From the cell containing the given text, extract its center point as [X, Y] coordinate. 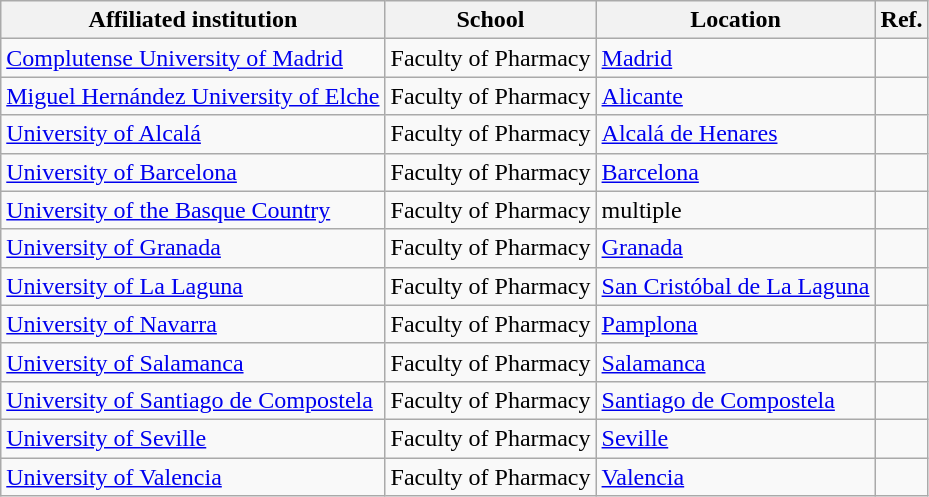
University of Valencia [193, 477]
Seville [736, 438]
University of Salamanca [193, 362]
Miguel Hernández University of Elche [193, 96]
University of the Basque Country [193, 210]
Complutense University of Madrid [193, 58]
University of La Laguna [193, 286]
multiple [736, 210]
Barcelona [736, 172]
Madrid [736, 58]
Granada [736, 248]
Alcalá de Henares [736, 134]
Salamanca [736, 362]
School [490, 20]
Valencia [736, 477]
University of Barcelona [193, 172]
Santiago de Compostela [736, 400]
University of Navarra [193, 324]
Pamplona [736, 324]
Ref. [902, 20]
San Cristóbal de La Laguna [736, 286]
Affiliated institution [193, 20]
University of Santiago de Compostela [193, 400]
University of Alcalá [193, 134]
University of Granada [193, 248]
Location [736, 20]
University of Seville [193, 438]
Alicante [736, 96]
